Extract the (x, y) coordinate from the center of the cell holding the provided text.  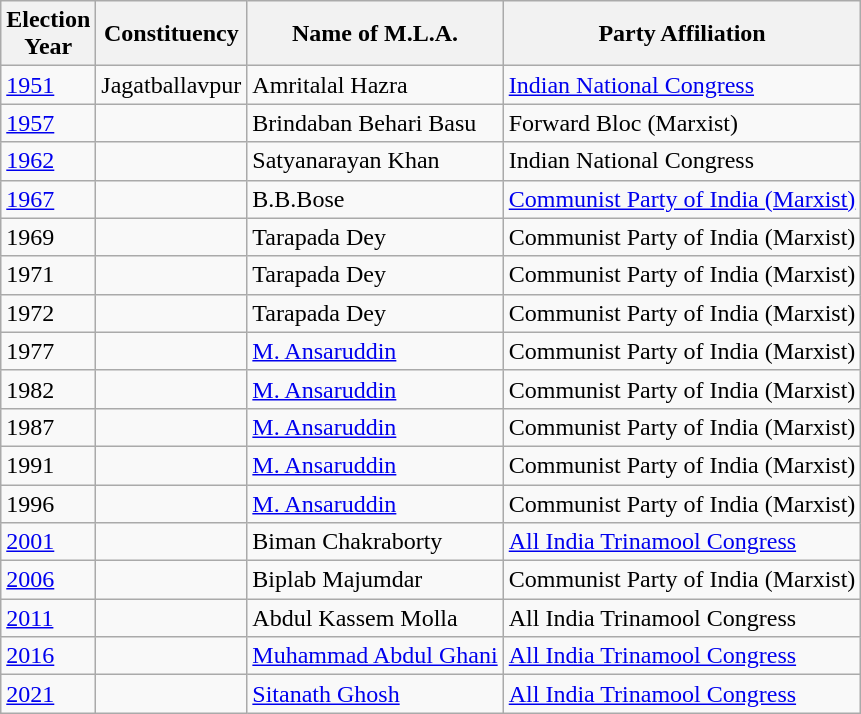
2011 (48, 618)
Muhammad Abdul Ghani (375, 656)
1987 (48, 427)
Brindaban Behari Basu (375, 123)
Constituency (172, 34)
2021 (48, 694)
Biplab Majumdar (375, 580)
Satyanarayan Khan (375, 161)
1972 (48, 313)
Sitanath Ghosh (375, 694)
1996 (48, 503)
2006 (48, 580)
1977 (48, 351)
1967 (48, 199)
Abdul Kassem Molla (375, 618)
Forward Bloc (Marxist) (682, 123)
1991 (48, 465)
Amritalal Hazra (375, 85)
1971 (48, 275)
Biman Chakraborty (375, 542)
1969 (48, 237)
Jagatballavpur (172, 85)
2016 (48, 656)
Election Year (48, 34)
1957 (48, 123)
B.B.Bose (375, 199)
1982 (48, 389)
Party Affiliation (682, 34)
1951 (48, 85)
Name of M.L.A. (375, 34)
1962 (48, 161)
2001 (48, 542)
